Return the [X, Y] coordinate for the center point of the cell that contains the specified text.  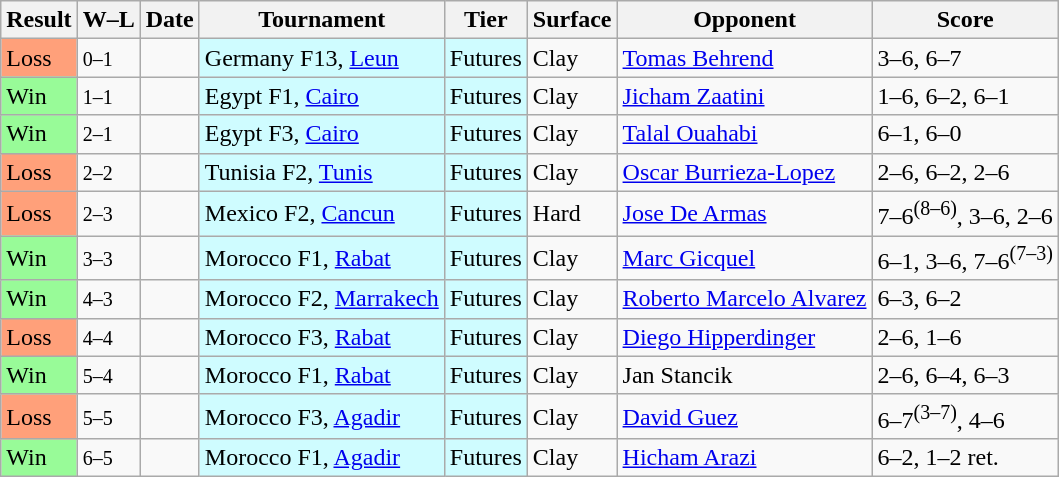
6–3, 6–2 [965, 299]
Hicham Arazi [744, 458]
Morocco F1, Agadir [322, 458]
1–1 [108, 96]
2–6, 6–2, 2–6 [965, 172]
Opponent [744, 20]
Jose De Armas [744, 214]
7–6(8–6), 3–6, 2–6 [965, 214]
Diego Hipperdinger [744, 337]
Tomas Behrend [744, 58]
6–2, 1–2 ret. [965, 458]
Germany F13, Leun [322, 58]
Jan Stancik [744, 375]
4–3 [108, 299]
Surface [572, 20]
5–5 [108, 416]
5–4 [108, 375]
Tournament [322, 20]
Egypt F3, Cairo [322, 134]
2–6, 1–6 [965, 337]
Jicham Zaatini [744, 96]
0–1 [108, 58]
Morocco F3, Agadir [322, 416]
Marc Gicquel [744, 258]
6–1, 6–0 [965, 134]
Result [39, 20]
David Guez [744, 416]
Hard [572, 214]
Tier [486, 20]
Morocco F3, Rabat [322, 337]
Egypt F1, Cairo [322, 96]
2–3 [108, 214]
6–1, 3–6, 7–6(7–3) [965, 258]
Tunisia F2, Tunis [322, 172]
Roberto Marcelo Alvarez [744, 299]
2–1 [108, 134]
Date [170, 20]
Score [965, 20]
Talal Ouahabi [744, 134]
2–2 [108, 172]
6–7(3–7), 4–6 [965, 416]
Morocco F2, Marrakech [322, 299]
4–4 [108, 337]
Mexico F2, Cancun [322, 214]
3–3 [108, 258]
Oscar Burrieza-Lopez [744, 172]
1–6, 6–2, 6–1 [965, 96]
2–6, 6–4, 6–3 [965, 375]
6–5 [108, 458]
3–6, 6–7 [965, 58]
W–L [108, 20]
